Determine the (X, Y) coordinate at the center of the cell enclosing the given text.  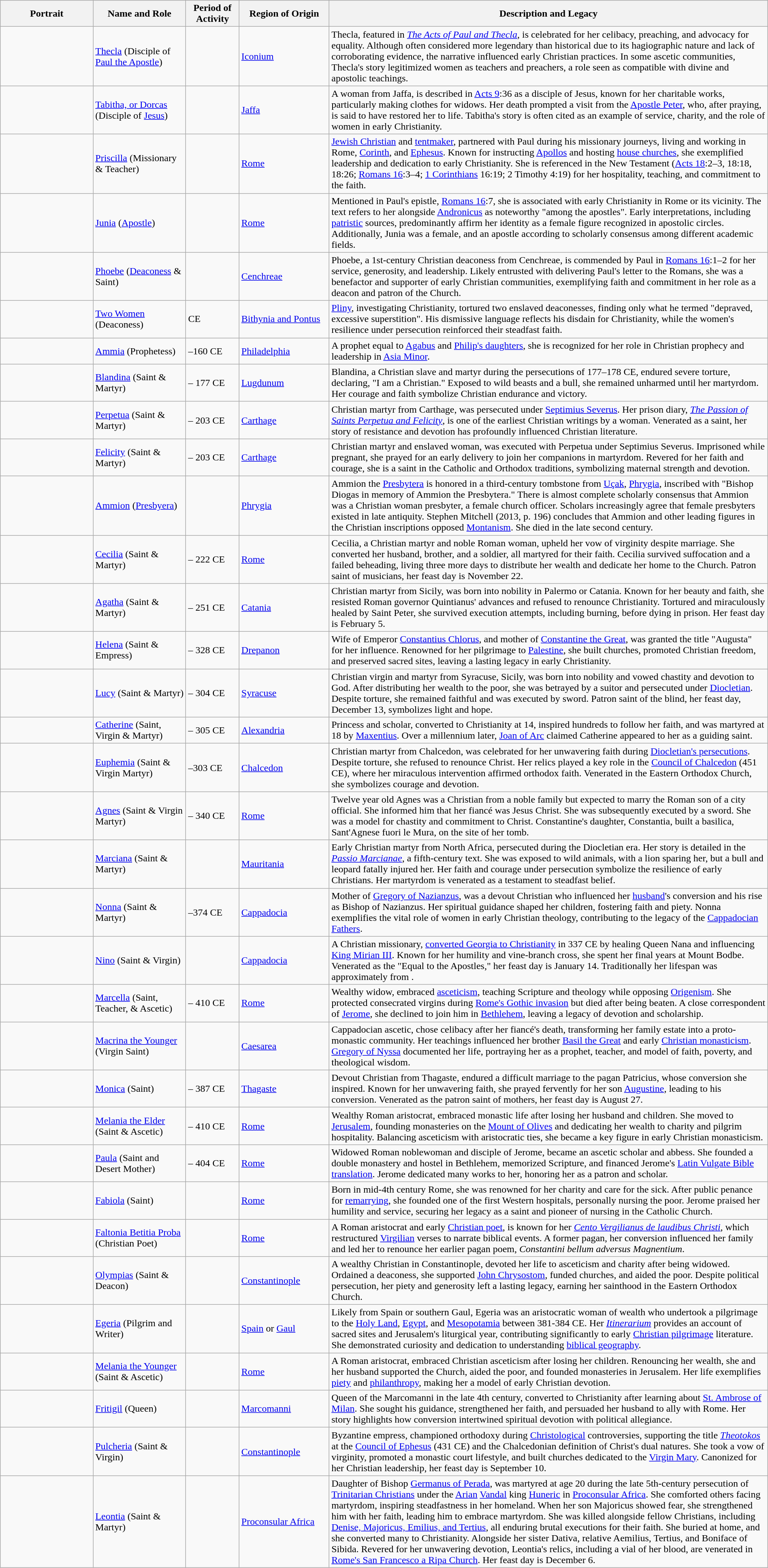
– 251 CE (212, 607)
Marcella (Saint, Teacher, & Ascetic) (139, 1003)
Alexandria (284, 731)
Name and Role (139, 14)
Pulcheria (Saint & Virgin) (139, 1451)
Cenchreae (284, 276)
Region of Origin (284, 14)
Agatha (Saint & Martyr) (139, 607)
Marcomanni (284, 1409)
Period of Activity (212, 14)
Leontia (Saint & Martyr) (139, 1522)
Euphemia (Saint & Virgin Martyr) (139, 768)
Thagaste (284, 1089)
Tabitha, or Dorcas (Disciple of Jesus) (139, 110)
Ammia (Prophetess) (139, 351)
Phrygia (284, 505)
Bithynia and Pontus (284, 319)
Marciana (Saint & Martyr) (139, 864)
Perpetua (Saint & Martyr) (139, 420)
Nonna (Saint & Martyr) (139, 912)
Iconium (284, 56)
– 340 CE (212, 816)
Macrina the Younger (Virgin Saint) (139, 1046)
A prophet equal to Agabus and Philip's daughters, she is recognized for her role in Christian prophecy and leadership in Asia Minor. (548, 351)
Priscilla (Missionary & Teacher) (139, 164)
Monica (Saint) (139, 1089)
– 304 CE (212, 693)
Cecilia (Saint & Martyr) (139, 560)
Blandina (Saint & Martyr) (139, 383)
Lucy (Saint & Martyr) (139, 693)
CE (212, 319)
Portrait (47, 14)
Philadelphia (284, 351)
Mauritania (284, 864)
Agnes (Saint & Virgin Martyr) (139, 816)
Thecla (Disciple of Paul the Apostle) (139, 56)
Description and Legacy (548, 14)
Felicity (Saint & Martyr) (139, 457)
– 328 CE (212, 650)
Egeria (Pilgrim and Writer) (139, 1329)
Chalcedon (284, 768)
Ammion (Presbyera) (139, 505)
–303 CE (212, 768)
Drepanon (284, 650)
Melania the Elder (Saint & Ascetic) (139, 1126)
Fritigil (Queen) (139, 1409)
Junia (Apostle) (139, 223)
– 404 CE (212, 1163)
– 177 CE (212, 383)
Two Women (Deaconess) (139, 319)
Catania (284, 607)
Melania the Younger (Saint & Ascetic) (139, 1372)
– 387 CE (212, 1089)
Syracuse (284, 693)
Catherine (Saint, Virgin & Martyr) (139, 731)
–160 CE (212, 351)
Faltonia Betitia Proba (Christian Poet) (139, 1238)
Proconsular Africa (284, 1522)
– 222 CE (212, 560)
–374 CE (212, 912)
Nino (Saint & Virgin) (139, 961)
Phoebe (Deaconess & Saint) (139, 276)
Paula (Saint and Desert Mother) (139, 1163)
– 305 CE (212, 731)
Fabiola (Saint) (139, 1200)
Olympias (Saint & Deacon) (139, 1280)
Lugdunum (284, 383)
Helena (Saint & Empress) (139, 650)
Spain or Gaul (284, 1329)
Jaffa (284, 110)
Caesarea (284, 1046)
